Output the (X, Y) coordinate of the center of the cell containing the given text.  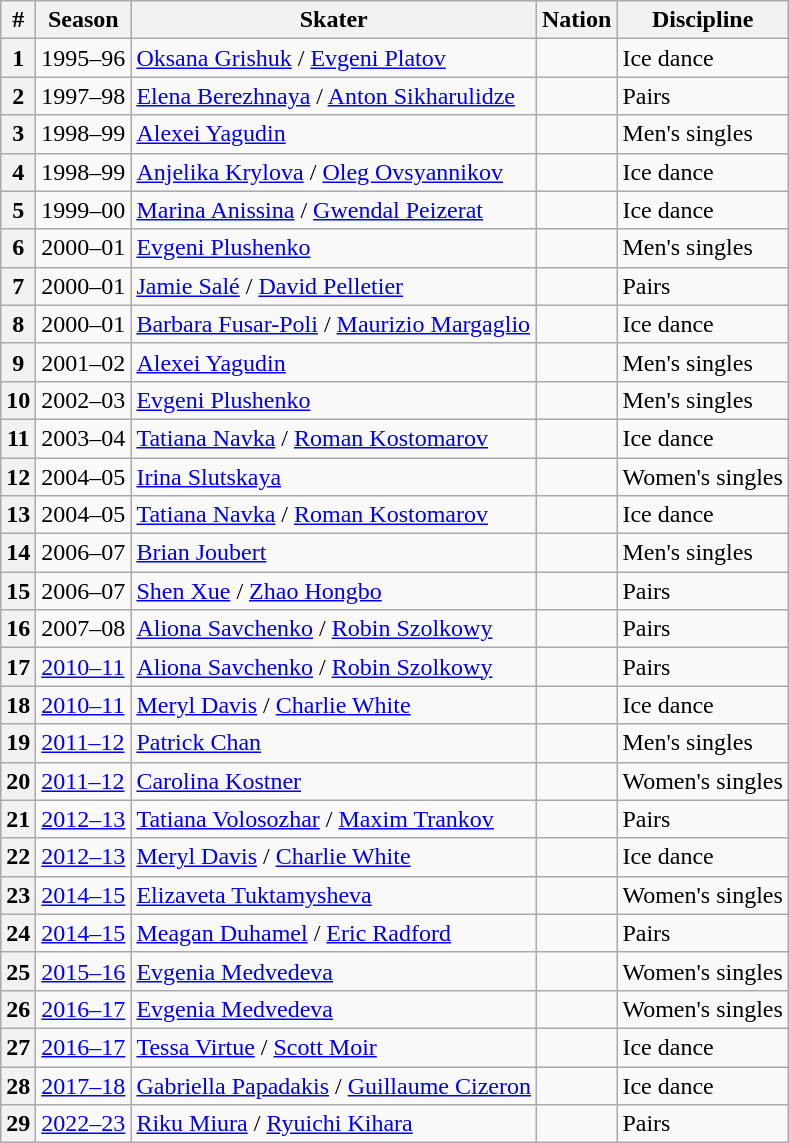
25 (18, 971)
Irina Slutskaya (334, 477)
14 (18, 553)
24 (18, 933)
Skater (334, 20)
2001–02 (84, 362)
Elizaveta Tuktamysheva (334, 895)
1999–00 (84, 210)
2002–03 (84, 400)
Oksana Grishuk / Evgeni Platov (334, 58)
Carolina Kostner (334, 781)
15 (18, 591)
20 (18, 781)
Marina Anissina / Gwendal Peizerat (334, 210)
7 (18, 286)
2022–23 (84, 1124)
2015–16 (84, 971)
Shen Xue / Zhao Hongbo (334, 591)
27 (18, 1047)
1997–98 (84, 96)
5 (18, 210)
28 (18, 1085)
10 (18, 400)
17 (18, 667)
13 (18, 515)
Anjelika Krylova / Oleg Ovsyannikov (334, 172)
Patrick Chan (334, 743)
Meagan Duhamel / Eric Radford (334, 933)
12 (18, 477)
2017–18 (84, 1085)
Jamie Salé / David Pelletier (334, 286)
1995–96 (84, 58)
2003–04 (84, 438)
Nation (577, 20)
8 (18, 324)
Elena Berezhnaya / Anton Sikharulidze (334, 96)
26 (18, 1009)
11 (18, 438)
Discipline (702, 20)
6 (18, 248)
Tessa Virtue / Scott Moir (334, 1047)
Barbara Fusar-Poli / Maurizio Margaglio (334, 324)
1 (18, 58)
19 (18, 743)
2 (18, 96)
# (18, 20)
Season (84, 20)
Tatiana Volosozhar / Maxim Trankov (334, 819)
2007–08 (84, 629)
9 (18, 362)
3 (18, 134)
Riku Miura / Ryuichi Kihara (334, 1124)
Gabriella Papadakis / Guillaume Cizeron (334, 1085)
4 (18, 172)
29 (18, 1124)
16 (18, 629)
18 (18, 705)
22 (18, 857)
Brian Joubert (334, 553)
23 (18, 895)
21 (18, 819)
